Scan for the cell matching the given text and deliver its [X, Y] coordinate at center. 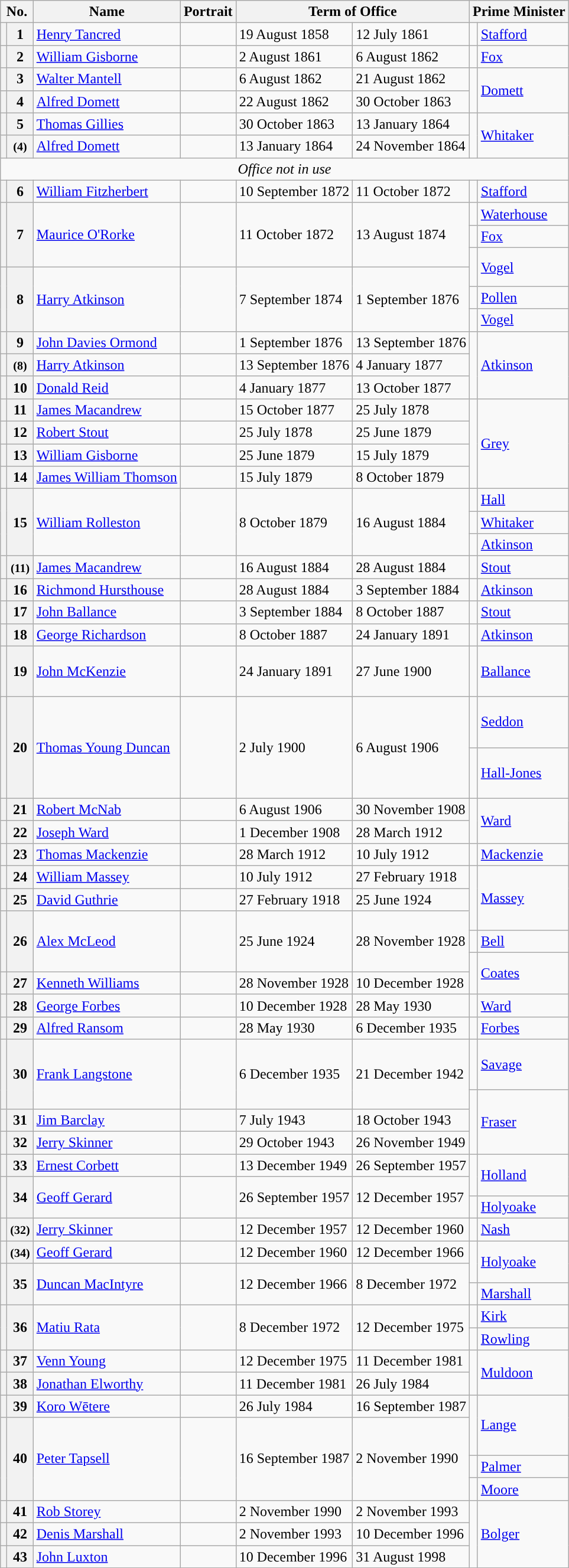
Pollen [523, 298]
Palmer [523, 1466]
1 December 1908 [294, 832]
35 [20, 1285]
21 August 1862 [411, 79]
34 [20, 1197]
2 July 1900 [294, 747]
William Fitzherbert [106, 191]
Koro Wētere [106, 1406]
George Forbes [106, 1005]
40 [20, 1459]
John Luxton [106, 1557]
Thomas Young Duncan [106, 747]
27 [20, 983]
18 October 1943 [411, 1121]
19 August 1858 [294, 34]
22 August 1862 [294, 102]
Ballance [523, 671]
18 [20, 635]
Savage [523, 1064]
Donald Reid [106, 387]
Term of Office [352, 12]
7 July 1943 [294, 1121]
William Massey [106, 877]
Robert Stout [106, 432]
Richmond Hursthouse [106, 590]
10 [20, 387]
26 November 1949 [411, 1143]
(4) [20, 146]
6 [20, 191]
Matiu Rata [106, 1328]
John Ballance [106, 612]
2 August 1861 [294, 57]
5 [20, 124]
32 [20, 1143]
Bell [523, 941]
30 [20, 1074]
9 [20, 342]
Ernest Corbett [106, 1165]
Holland [523, 1175]
Forbes [523, 1028]
Henry Tancred [106, 34]
24 November 1864 [411, 146]
Marshall [523, 1294]
Moore [523, 1489]
13 October 1877 [411, 387]
31 August 1998 [411, 1557]
38 [20, 1384]
7 September 1874 [294, 299]
41 [20, 1511]
(34) [20, 1252]
7 [20, 235]
Waterhouse [523, 214]
39 [20, 1406]
20 [20, 747]
43 [20, 1557]
22 [20, 832]
Rob Storey [106, 1511]
24 [20, 877]
17 [20, 612]
Hall-Jones [523, 773]
42 [20, 1534]
Mackenzie [523, 854]
Fraser [523, 1122]
Maurice O'Rorke [106, 235]
29 [20, 1028]
29 October 1943 [294, 1143]
Massey [523, 897]
Joseph Ward [106, 832]
George Richardson [106, 635]
Kirk [523, 1317]
33 [20, 1165]
15 October 1877 [294, 410]
Frank Langstone [106, 1074]
25 [20, 899]
3 [20, 79]
Domett [523, 90]
Denis Marshall [106, 1534]
Venn Young [106, 1361]
Office not in use [285, 169]
James William Thomson [106, 478]
Coates [523, 973]
David Guthrie [106, 899]
Thomas Gillies [106, 124]
11 [20, 410]
Peter Tapsell [106, 1459]
Muldoon [523, 1373]
(11) [20, 567]
Duncan MacIntyre [106, 1285]
21 December 1942 [411, 1074]
23 [20, 854]
Jonathan Elworthy [106, 1384]
Bolger [523, 1534]
(8) [20, 365]
13 December 1949 [294, 1165]
30 November 1908 [411, 809]
12 July 1861 [411, 34]
13 [20, 455]
8 [20, 299]
21 [20, 809]
31 [20, 1121]
Seddon [523, 722]
Alex McLeod [106, 942]
No. [17, 12]
Jim Barclay [106, 1121]
14 [20, 478]
37 [20, 1361]
28 [20, 1005]
Hall [523, 500]
13 August 1874 [411, 235]
12 [20, 432]
Thomas Mackenzie [106, 854]
Lange [523, 1425]
15 [20, 522]
27 June 1900 [411, 671]
10 September 1872 [294, 191]
Walter Mantell [106, 79]
Alfred Ransom [106, 1028]
1 [20, 34]
Rowling [523, 1339]
16 [20, 590]
Robert McNab [106, 809]
Kenneth Williams [106, 983]
Portrait [208, 12]
36 [20, 1328]
John Davies Ormond [106, 342]
19 [20, 671]
Nash [523, 1230]
William Rolleston [106, 522]
John McKenzie [106, 671]
Grey [523, 443]
26 [20, 942]
4 [20, 102]
2 [20, 57]
Name [106, 12]
(32) [20, 1230]
Prime Minister [519, 12]
